Find where the given text appears and provide that cell's center as (x, y) coordinate. 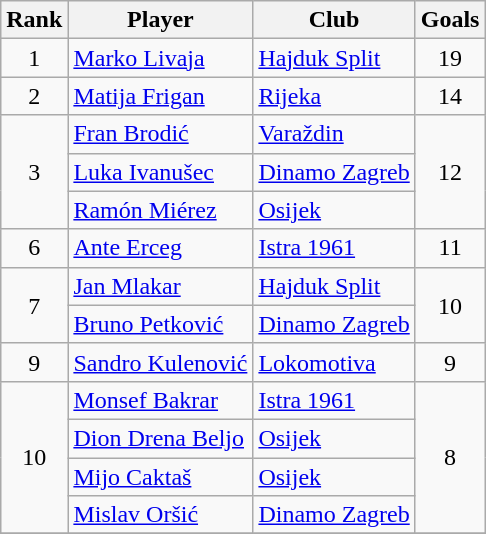
Club (334, 20)
Player (160, 20)
Bruno Petković (160, 324)
3 (34, 172)
6 (34, 248)
14 (450, 96)
11 (450, 248)
Rank (34, 20)
Mijo Caktaš (160, 477)
8 (450, 457)
2 (34, 96)
Lokomotiva (334, 362)
Rijeka (334, 96)
19 (450, 58)
Monsef Bakrar (160, 400)
Dion Drena Beljo (160, 438)
Goals (450, 20)
Marko Livaja (160, 58)
Varaždin (334, 134)
Mislav Oršić (160, 515)
1 (34, 58)
Luka Ivanušec (160, 172)
Jan Mlakar (160, 286)
12 (450, 172)
Fran Brodić (160, 134)
Ramón Miérez (160, 210)
Ante Erceg (160, 248)
Matija Frigan (160, 96)
7 (34, 305)
Sandro Kulenović (160, 362)
